Extract the (x, y) coordinate from the center of the cell holding the provided text.  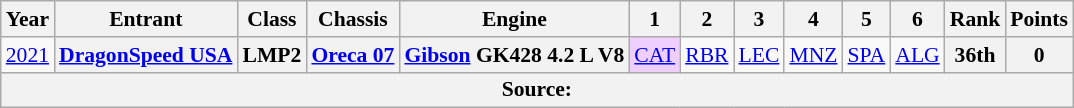
36th (976, 55)
3 (760, 19)
Points (1039, 19)
Entrant (146, 19)
LMP2 (272, 55)
Engine (514, 19)
4 (813, 19)
Chassis (352, 19)
Source: (537, 90)
SPA (867, 55)
1 (654, 19)
Gibson GK428 4.2 L V8 (514, 55)
Rank (976, 19)
CAT (654, 55)
DragonSpeed USA (146, 55)
Class (272, 19)
6 (917, 19)
LEC (760, 55)
RBR (706, 55)
2021 (28, 55)
0 (1039, 55)
5 (867, 19)
2 (706, 19)
ALG (917, 55)
MNZ (813, 55)
Oreca 07 (352, 55)
Year (28, 19)
